Detect which cell encompasses the target text, then output its [x, y] center coordinate. 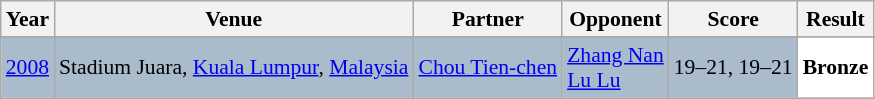
Bronze [836, 68]
Year [28, 19]
19–21, 19–21 [734, 68]
Venue [234, 19]
Result [836, 19]
Chou Tien-chen [488, 68]
Partner [488, 19]
2008 [28, 68]
Opponent [616, 19]
Zhang Nan Lu Lu [616, 68]
Stadium Juara, Kuala Lumpur, Malaysia [234, 68]
Score [734, 19]
